Extract the [X, Y] coordinate from the center of the cell holding the provided text.  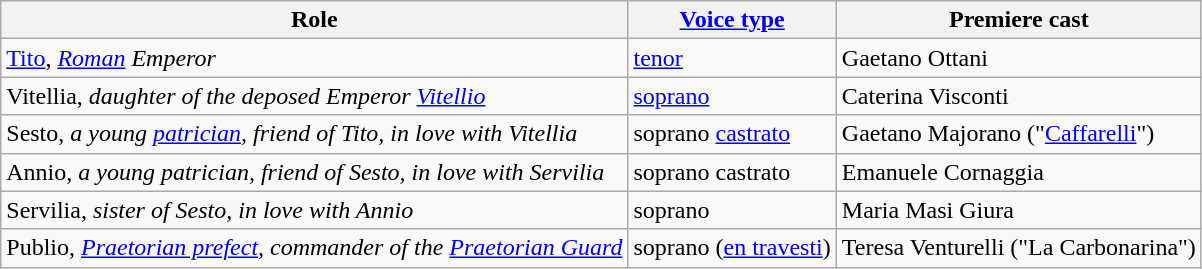
Servilia, sister of Sesto, in love with Annio [314, 210]
Role [314, 20]
Caterina Visconti [1018, 96]
Gaetano Majorano ("Caffarelli") [1018, 134]
Maria Masi Giura [1018, 210]
Sesto, a young patrician, friend of Tito, in love with Vitellia [314, 134]
soprano (en travesti) [732, 248]
Emanuele Cornaggia [1018, 172]
Publio, Praetorian prefect, commander of the Praetorian Guard [314, 248]
Premiere cast [1018, 20]
Vitellia, daughter of the deposed Emperor Vitellio [314, 96]
Gaetano Ottani [1018, 58]
Annio, a young patrician, friend of Sesto, in love with Servilia [314, 172]
Teresa Venturelli ("La Carbonarina") [1018, 248]
tenor [732, 58]
Voice type [732, 20]
Tito, Roman Emperor [314, 58]
